Find where the given text appears and provide that cell's center as [x, y] coordinate. 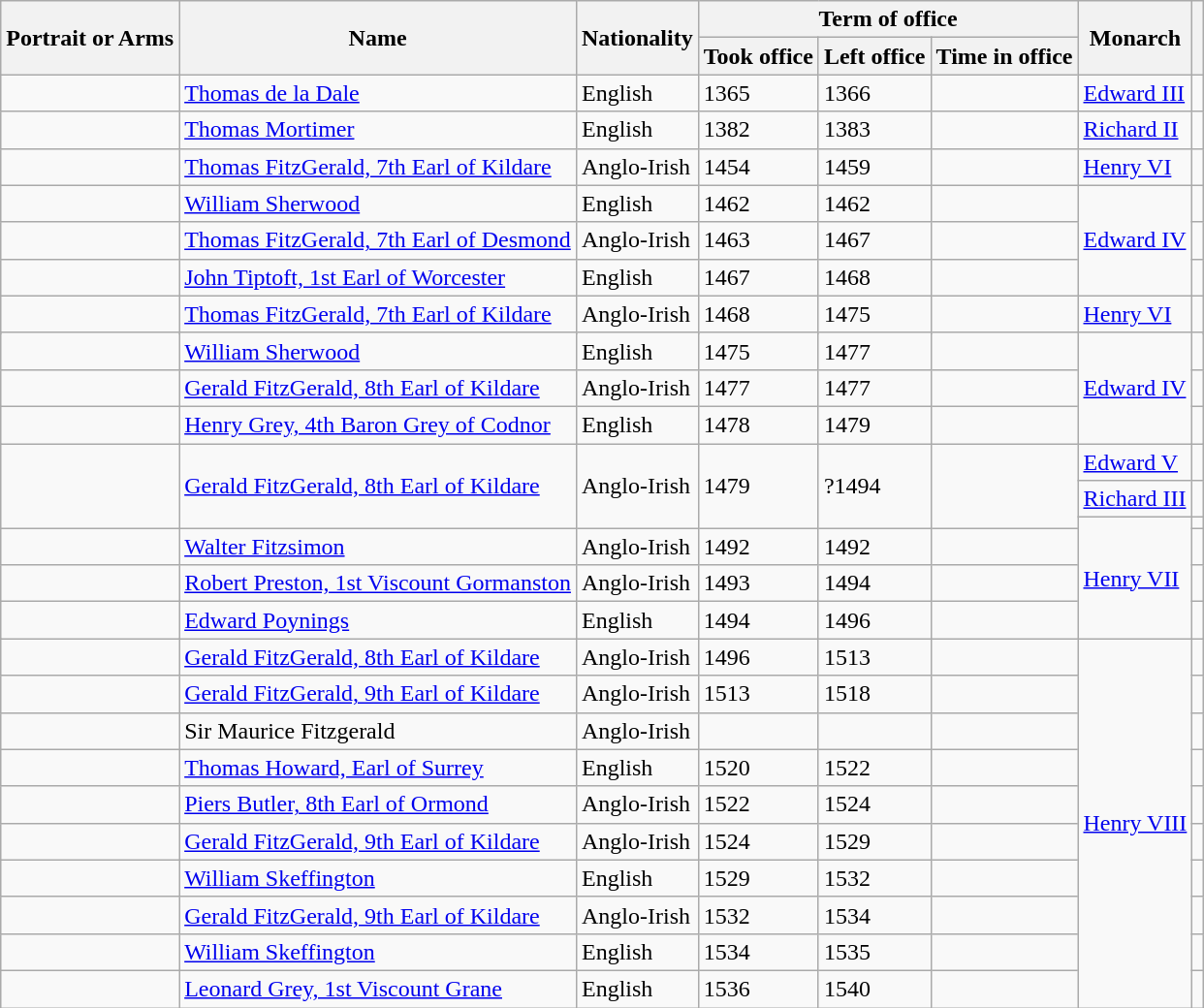
Nationality [637, 38]
1366 [874, 93]
1493 [758, 583]
Henry Grey, 4th Baron Grey of Codnor [378, 425]
Term of office [888, 19]
Thomas Howard, Earl of Surrey [378, 768]
1540 [874, 989]
1535 [874, 952]
Sir Maurice Fitzgerald [378, 731]
1536 [758, 989]
1478 [758, 425]
1382 [758, 130]
1520 [758, 768]
Name [378, 38]
1454 [758, 167]
Monarch [1135, 38]
1459 [874, 167]
Portrait or Arms [90, 38]
Thomas FitzGerald, 7th Earl of Desmond [378, 240]
Took office [758, 56]
Leonard Grey, 1st Viscount Grane [378, 989]
Henry VIII [1135, 824]
Walter Fitzsimon [378, 547]
1365 [758, 93]
Thomas Mortimer [378, 130]
1463 [758, 240]
Edward III [1135, 93]
Piers Butler, 8th Earl of Ormond [378, 804]
Richard II [1135, 130]
Left office [874, 56]
Thomas de la Dale [378, 93]
Richard III [1135, 499]
1518 [874, 694]
Edward V [1135, 462]
Edward Poynings [378, 620]
Henry VII [1135, 578]
?1494 [874, 487]
1383 [874, 130]
Time in office [1004, 56]
Robert Preston, 1st Viscount Gormanston [378, 583]
John Tiptoft, 1st Earl of Worcester [378, 277]
